Extract the (x, y) coordinate from the center of the cell holding the provided text.  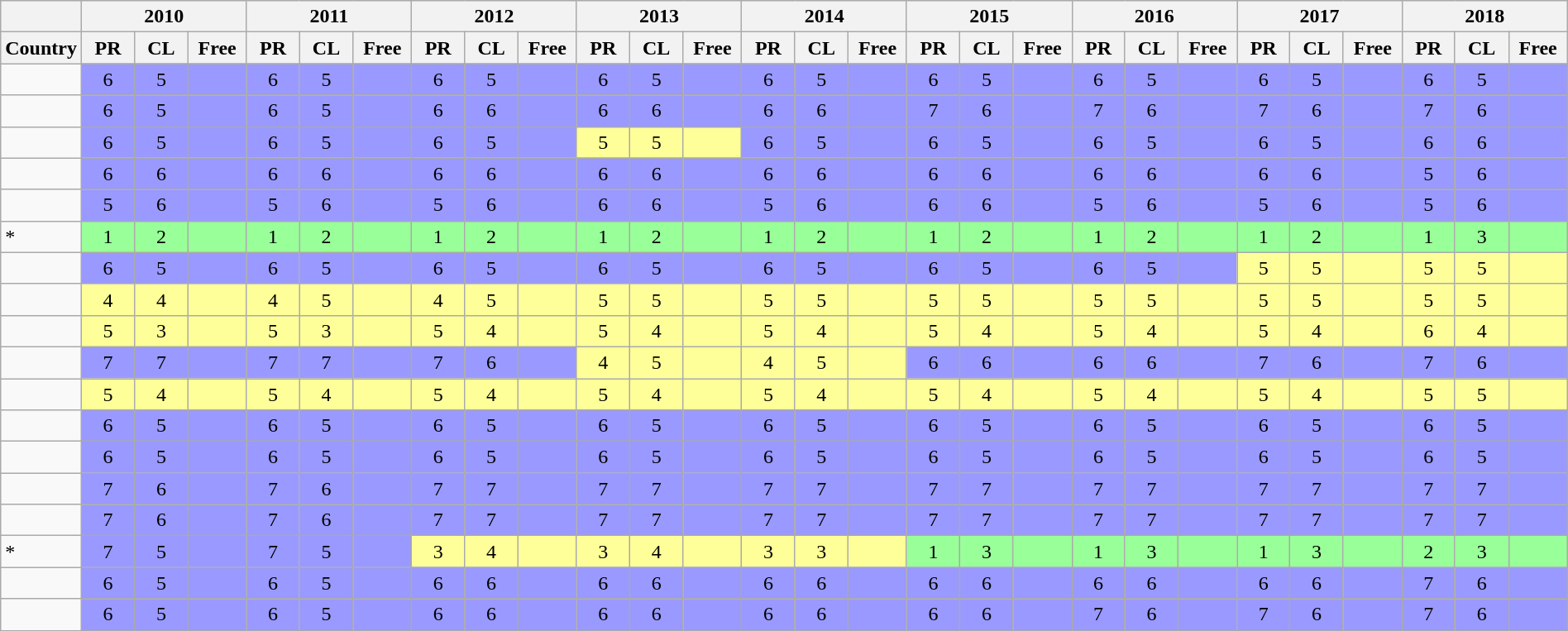
2012 (495, 17)
2011 (329, 17)
2016 (1154, 17)
2015 (989, 17)
Country (41, 48)
2014 (825, 17)
2013 (659, 17)
2010 (164, 17)
2018 (1484, 17)
2017 (1320, 17)
